Scan for the cell matching the given text and deliver its [x, y] coordinate at center. 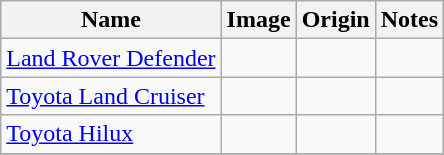
Name [111, 20]
Toyota Land Cruiser [111, 96]
Notes [409, 20]
Toyota Hilux [111, 134]
Origin [336, 20]
Image [258, 20]
Land Rover Defender [111, 58]
